Extract the [X, Y] coordinate from the center of the cell holding the provided text.  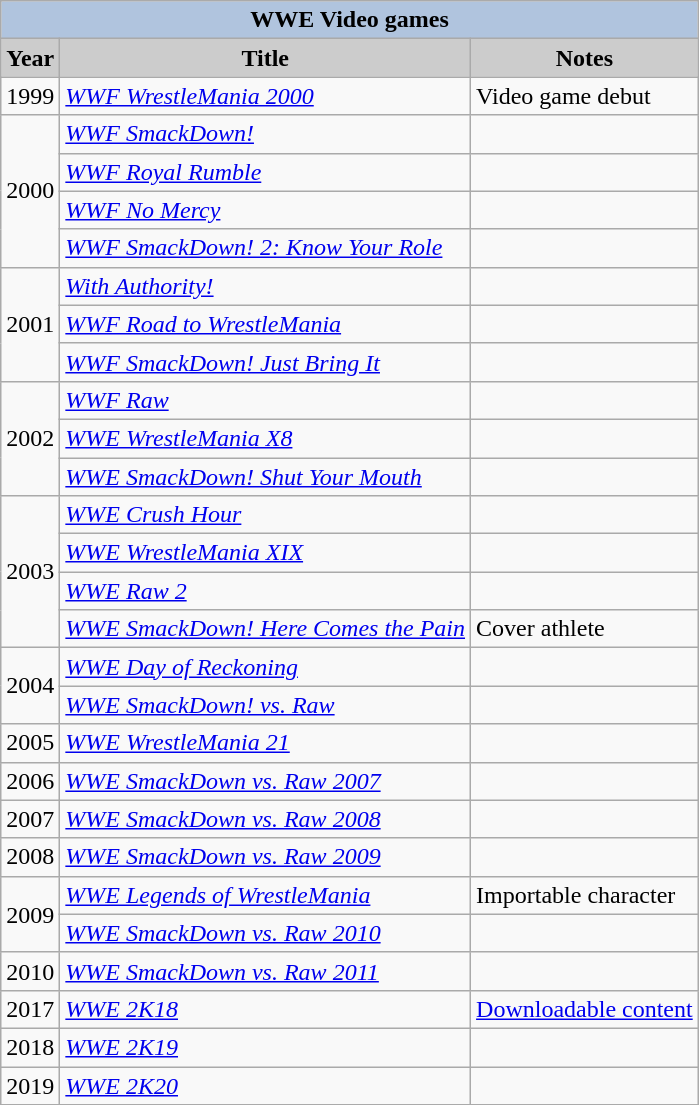
WWE SmackDown vs. Raw 2009 [266, 857]
WWE Raw 2 [266, 591]
WWE Day of Reckoning [266, 667]
WWE 2K18 [266, 1009]
2007 [30, 819]
WWE WrestleMania X8 [266, 438]
WWE WrestleMania XIX [266, 553]
WWE WrestleMania 21 [266, 743]
WWE 2K20 [266, 1085]
Notes [585, 58]
WWF SmackDown! Just Bring It [266, 362]
2003 [30, 572]
WWE SmackDown! vs. Raw [266, 705]
2019 [30, 1085]
WWF No Mercy [266, 210]
Video game debut [585, 96]
WWF SmackDown! [266, 134]
WWE SmackDown! Shut Your Mouth [266, 477]
WWE SmackDown vs. Raw 2010 [266, 933]
2005 [30, 743]
2006 [30, 781]
WWE SmackDown vs. Raw 2008 [266, 819]
WWF Royal Rumble [266, 172]
2017 [30, 1009]
2001 [30, 324]
Downloadable content [585, 1009]
With Authority! [266, 286]
WWF Raw [266, 400]
Year [30, 58]
WWE SmackDown! Here Comes the Pain [266, 629]
WWE Video games [350, 20]
2004 [30, 686]
2009 [30, 914]
WWE Legends of WrestleMania [266, 895]
WWE SmackDown vs. Raw 2007 [266, 781]
WWF WrestleMania 2000 [266, 96]
WWE 2K19 [266, 1047]
2002 [30, 438]
Title [266, 58]
WWE SmackDown vs. Raw 2011 [266, 971]
2008 [30, 857]
Importable character [585, 895]
2018 [30, 1047]
1999 [30, 96]
2010 [30, 971]
Cover athlete [585, 629]
2000 [30, 191]
WWE Crush Hour [266, 515]
WWF Road to WrestleMania [266, 324]
WWF SmackDown! 2: Know Your Role [266, 248]
